From the cell containing the given text, extract its center point as [X, Y] coordinate. 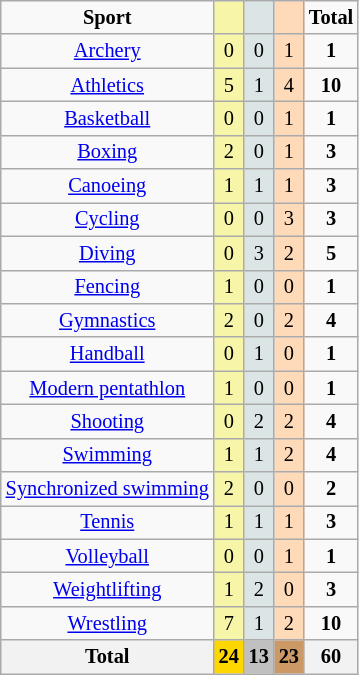
Canoeing [108, 186]
Archery [108, 51]
Volleyball [108, 556]
Swimming [108, 455]
Tennis [108, 522]
23 [289, 657]
Athletics [108, 85]
Handball [108, 354]
Fencing [108, 287]
Shooting [108, 421]
7 [229, 623]
60 [331, 657]
Diving [108, 253]
Boxing [108, 152]
Wrestling [108, 623]
Cycling [108, 219]
Basketball [108, 118]
24 [229, 657]
Modern pentathlon [108, 388]
Synchronized swimming [108, 489]
13 [259, 657]
Gymnastics [108, 320]
Sport [108, 17]
Weightlifting [108, 589]
